Output the [x, y] coordinate of the center of the cell containing the given text.  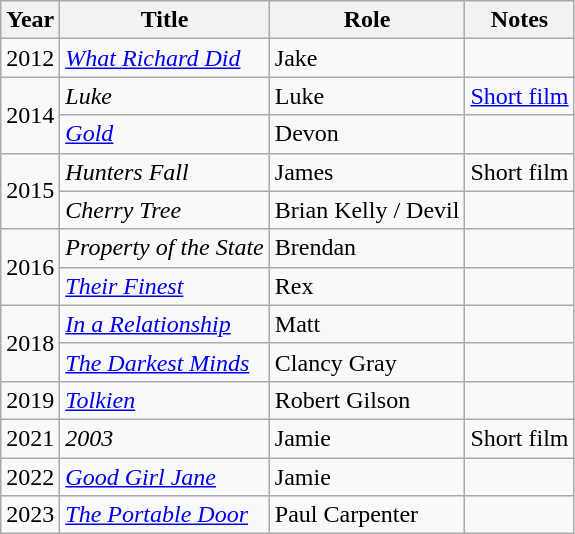
Title [164, 20]
Hunters Fall [164, 172]
Role [367, 20]
Robert Gilson [367, 400]
Tolkien [164, 400]
Paul Carpenter [367, 515]
Cherry Tree [164, 210]
In a Relationship [164, 324]
The Portable Door [164, 515]
2021 [30, 438]
Clancy Gray [367, 362]
Property of the State [164, 248]
2018 [30, 343]
Jake [367, 58]
What Richard Did [164, 58]
2022 [30, 477]
2015 [30, 191]
2014 [30, 115]
Brendan [367, 248]
2003 [164, 438]
Year [30, 20]
The Darkest Minds [164, 362]
Matt [367, 324]
2023 [30, 515]
James [367, 172]
Good Girl Jane [164, 477]
Gold [164, 134]
2019 [30, 400]
2016 [30, 267]
2012 [30, 58]
Brian Kelly / Devil [367, 210]
Devon [367, 134]
Notes [520, 20]
Their Finest [164, 286]
Rex [367, 286]
